Pinpoint the cell where the given text exists, returning its (X, Y) midpoint coordinate. 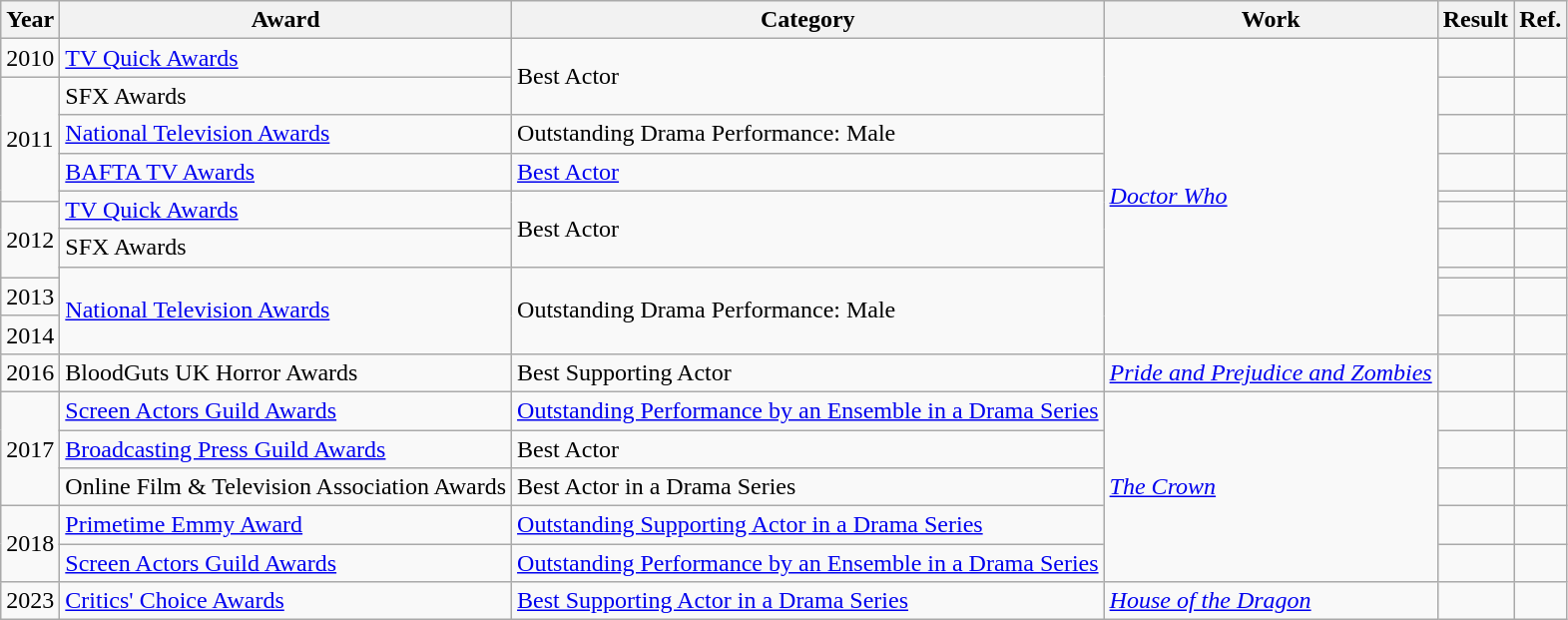
The Crown (1271, 486)
2017 (30, 448)
Pride and Prejudice and Zombies (1271, 372)
Doctor Who (1271, 197)
Best Supporting Actor (808, 372)
2013 (30, 297)
Outstanding Supporting Actor in a Drama Series (808, 525)
Result (1475, 20)
Best Actor in a Drama Series (808, 487)
2023 (30, 601)
Online Film & Television Association Awards (285, 487)
House of the Dragon (1271, 601)
2011 (30, 140)
Award (285, 20)
Work (1271, 20)
Critics' Choice Awards (285, 601)
Primetime Emmy Award (285, 525)
2010 (30, 58)
Broadcasting Press Guild Awards (285, 448)
Category (808, 20)
Best Supporting Actor in a Drama Series (808, 601)
Ref. (1541, 20)
BAFTA TV Awards (285, 172)
2016 (30, 372)
Year (30, 20)
BloodGuts UK Horror Awards (285, 372)
2014 (30, 334)
2018 (30, 544)
2012 (30, 240)
